Scan for the cell matching the given text and deliver its (X, Y) coordinate at center. 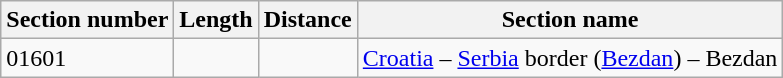
Length (216, 20)
Section name (570, 20)
Section number (88, 20)
Distance (308, 20)
01601 (88, 58)
Croatia – Serbia border (Bezdan) – Bezdan (570, 58)
